Extract the [x, y] coordinate from the center of the cell holding the provided text.  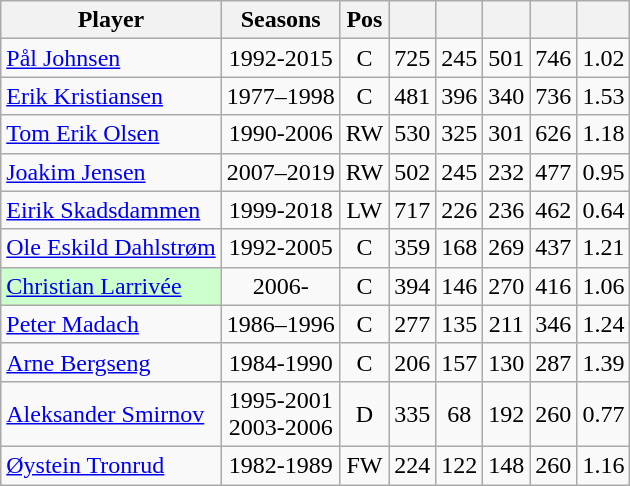
325 [460, 134]
1982-1989 [280, 465]
157 [460, 362]
477 [554, 172]
168 [460, 248]
Øystein Tronrud [111, 465]
1986–1996 [280, 324]
626 [554, 134]
232 [506, 172]
725 [412, 58]
236 [506, 210]
192 [506, 414]
224 [412, 465]
340 [506, 96]
1995-20012003-2006 [280, 414]
148 [506, 465]
1984-1990 [280, 362]
501 [506, 58]
1.24 [604, 324]
Aleksander Smirnov [111, 414]
146 [460, 286]
1992-2015 [280, 58]
Ole Eskild Dahlstrøm [111, 248]
Pos [364, 20]
1.06 [604, 286]
122 [460, 465]
1992-2005 [280, 248]
437 [554, 248]
1990-2006 [280, 134]
277 [412, 324]
Arne Bergseng [111, 362]
D [364, 414]
335 [412, 414]
0.95 [604, 172]
226 [460, 210]
1999-2018 [280, 210]
462 [554, 210]
416 [554, 286]
301 [506, 134]
746 [554, 58]
68 [460, 414]
396 [460, 96]
Peter Madach [111, 324]
1.21 [604, 248]
270 [506, 286]
Christian Larrivée [111, 286]
717 [412, 210]
394 [412, 286]
211 [506, 324]
1.16 [604, 465]
530 [412, 134]
736 [554, 96]
359 [412, 248]
0.77 [604, 414]
2006- [280, 286]
0.64 [604, 210]
1.18 [604, 134]
1.39 [604, 362]
135 [460, 324]
287 [554, 362]
502 [412, 172]
1.53 [604, 96]
FW [364, 465]
269 [506, 248]
Seasons [280, 20]
LW [364, 210]
346 [554, 324]
1.02 [604, 58]
130 [506, 362]
Eirik Skadsdammen [111, 210]
2007–2019 [280, 172]
1977–1998 [280, 96]
206 [412, 362]
Tom Erik Olsen [111, 134]
481 [412, 96]
Joakim Jensen [111, 172]
Erik Kristiansen [111, 96]
Player [111, 20]
Pål Johnsen [111, 58]
